Provide the (X, Y) coordinate of the cell's center where the given text is located.  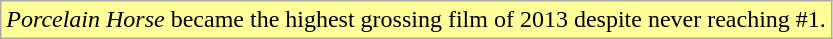
Porcelain Horse became the highest grossing film of 2013 despite never reaching #1. (416, 20)
